From the cell containing the given text, extract its center point as [x, y] coordinate. 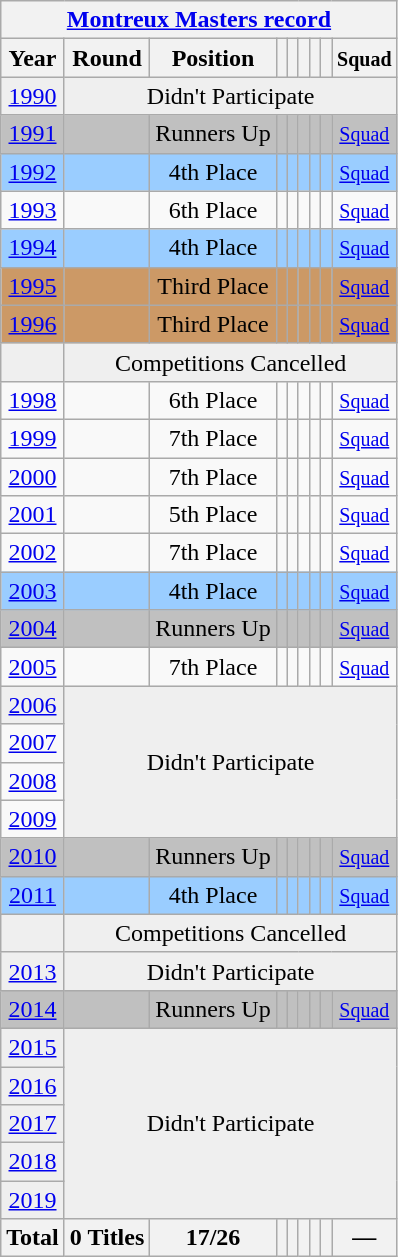
1994 [33, 248]
2019 [33, 1200]
2000 [33, 477]
Year [33, 58]
2005 [33, 667]
2007 [33, 743]
1996 [33, 324]
1991 [33, 134]
1990 [33, 96]
5th Place [213, 515]
1995 [33, 286]
2002 [33, 553]
2008 [33, 781]
2014 [33, 1009]
0 Titles [107, 1238]
1998 [33, 400]
2010 [33, 857]
2003 [33, 591]
2016 [33, 1085]
2001 [33, 515]
2011 [33, 895]
2013 [33, 971]
Montreux Masters record [199, 20]
— [365, 1238]
Total [33, 1238]
2004 [33, 629]
2006 [33, 705]
1992 [33, 172]
1999 [33, 438]
Position [213, 58]
17/26 [213, 1238]
1993 [33, 210]
2017 [33, 1124]
2015 [33, 1047]
Round [107, 58]
2018 [33, 1162]
2009 [33, 819]
